Capture the cell that displays the provided text and extract its (x, y) central coordinate. 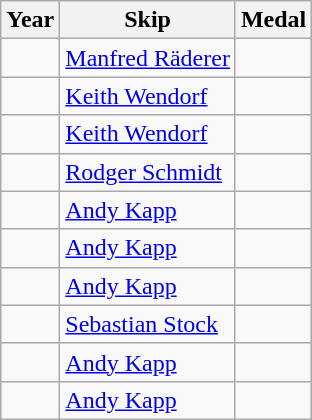
Rodger Schmidt (148, 172)
Manfred Räderer (148, 58)
Skip (148, 20)
Medal (273, 20)
Sebastian Stock (148, 324)
Year (30, 20)
